Return the (X, Y) coordinate for the center point of the cell that contains the specified text.  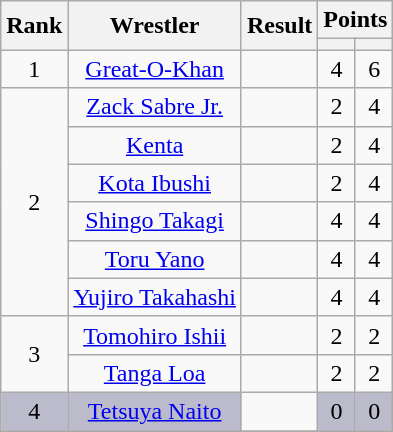
Kota Ibushi (155, 183)
Result (279, 26)
1 (34, 69)
Tetsuya Naito (155, 411)
Wrestler (155, 26)
Zack Sabre Jr. (155, 107)
6 (374, 69)
Yujiro Takahashi (155, 297)
Points (356, 20)
Kenta (155, 145)
Great-O-Khan (155, 69)
Rank (34, 26)
3 (34, 354)
Shingo Takagi (155, 221)
Tanga Loa (155, 373)
Toru Yano (155, 259)
Tomohiro Ishii (155, 335)
